From the cell containing the given text, extract its center point as (X, Y) coordinate. 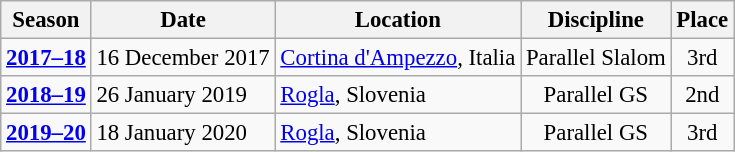
2019–20 (46, 133)
Cortina d'Ampezzo, Italia (398, 58)
Location (398, 20)
18 January 2020 (183, 133)
2017–18 (46, 58)
16 December 2017 (183, 58)
26 January 2019 (183, 95)
Discipline (596, 20)
Date (183, 20)
Place (702, 20)
Season (46, 20)
Parallel Slalom (596, 58)
2nd (702, 95)
2018–19 (46, 95)
